Pinpoint the cell where the given text exists, returning its [X, Y] midpoint coordinate. 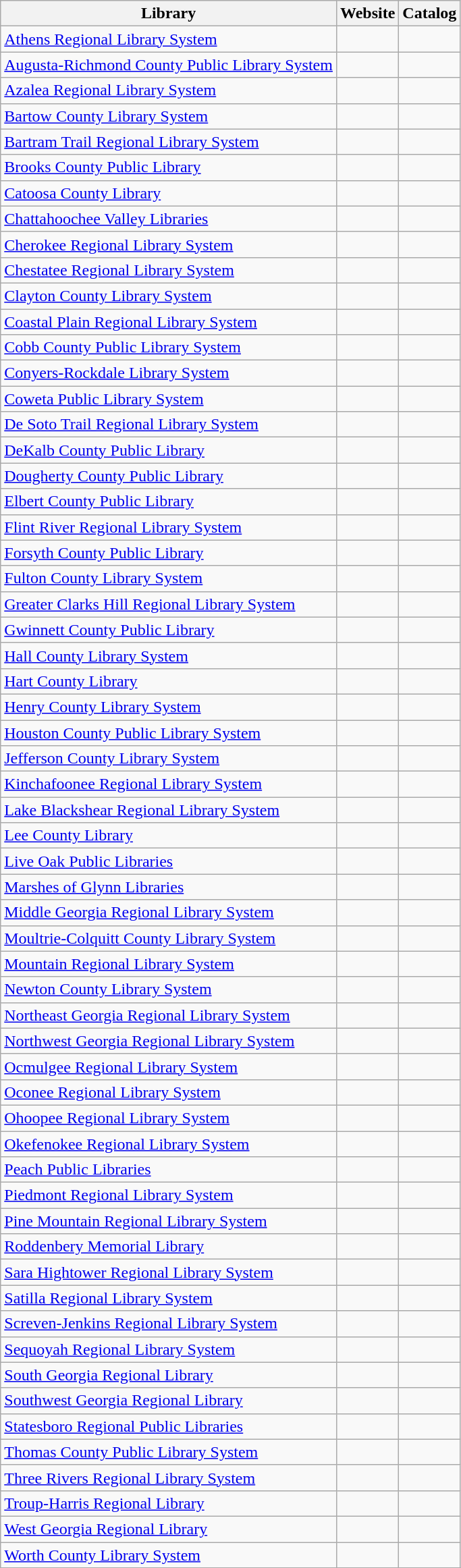
Marshes of Glynn Libraries [169, 887]
Thomas County Public Library System [169, 1452]
Lake Blackshear Regional Library System [169, 810]
Website [367, 13]
Houston County Public Library System [169, 732]
Coastal Plain Regional Library System [169, 322]
Northeast Georgia Regional Library System [169, 1015]
Okefenokee Regional Library System [169, 1144]
Coweta Public Library System [169, 399]
Troup-Harris Regional Library [169, 1503]
Brooks County Public Library [169, 167]
Piedmont Regional Library System [169, 1195]
Jefferson County Library System [169, 759]
Flint River Regional Library System [169, 527]
Roddenbery Memorial Library [169, 1247]
Newton County Library System [169, 990]
DeKalb County Public Library [169, 450]
Elbert County Public Library [169, 502]
Moultrie-Colquitt County Library System [169, 938]
Ocmulgee Regional Library System [169, 1066]
Azalea Regional Library System [169, 90]
Gwinnett County Public Library [169, 630]
Middle Georgia Regional Library System [169, 913]
Worth County Library System [169, 1555]
Satilla Regional Library System [169, 1298]
Conyers-Rockdale Library System [169, 373]
Bartram Trail Regional Library System [169, 142]
Oconee Regional Library System [169, 1092]
Chattahoochee Valley Libraries [169, 219]
Athens Regional Library System [169, 39]
Library [169, 13]
Catalog [429, 13]
Live Oak Public Libraries [169, 861]
Greater Clarks Hill Regional Library System [169, 604]
Clayton County Library System [169, 296]
Dougherty County Public Library [169, 476]
Ohoopee Regional Library System [169, 1118]
Southwest Georgia Regional Library [169, 1401]
Peach Public Libraries [169, 1170]
Statesboro Regional Public Libraries [169, 1426]
Forsyth County Public Library [169, 553]
Pine Mountain Regional Library System [169, 1221]
Augusta-Richmond County Public Library System [169, 65]
West Georgia Regional Library [169, 1529]
Catoosa County Library [169, 193]
Hart County Library [169, 681]
Sequoyah Regional Library System [169, 1349]
Hall County Library System [169, 655]
Henry County Library System [169, 707]
Screven-Jenkins Regional Library System [169, 1324]
Sara Hightower Regional Library System [169, 1272]
Northwest Georgia Regional Library System [169, 1041]
South Georgia Regional Library [169, 1375]
De Soto Trail Regional Library System [169, 425]
Lee County Library [169, 836]
Three Rivers Regional Library System [169, 1478]
Kinchafoonee Regional Library System [169, 784]
Chestatee Regional Library System [169, 270]
Cobb County Public Library System [169, 348]
Mountain Regional Library System [169, 964]
Cherokee Regional Library System [169, 244]
Bartow County Library System [169, 116]
Fulton County Library System [169, 578]
